Extract the [X, Y] coordinate from the center of the cell holding the provided text.  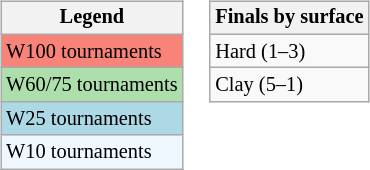
W10 tournaments [92, 152]
W25 tournaments [92, 119]
W60/75 tournaments [92, 85]
Clay (5–1) [289, 85]
W100 tournaments [92, 51]
Hard (1–3) [289, 51]
Legend [92, 18]
Finals by surface [289, 18]
